Capture the cell that displays the provided text and extract its [X, Y] central coordinate. 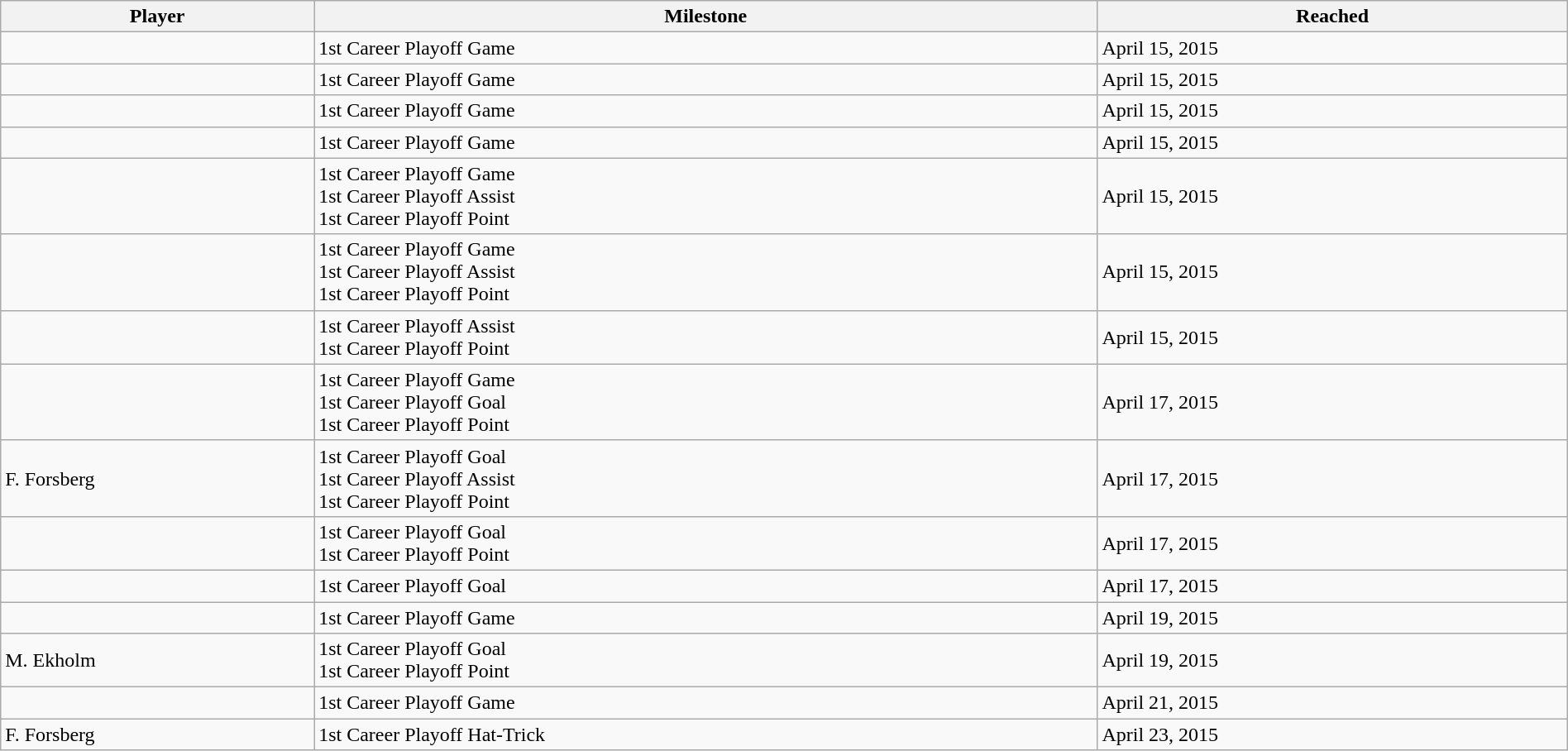
April 21, 2015 [1332, 703]
1st Career Playoff Assist1st Career Playoff Point [706, 337]
Player [157, 17]
1st Career Playoff Goal [706, 586]
April 23, 2015 [1332, 734]
1st Career Playoff Hat-Trick [706, 734]
Milestone [706, 17]
M. Ekholm [157, 660]
1st Career Playoff Goal1st Career Playoff Assist1st Career Playoff Point [706, 478]
1st Career Playoff Game1st Career Playoff Goal1st Career Playoff Point [706, 402]
Reached [1332, 17]
